Return the [X, Y] coordinate for the center point of the cell that contains the specified text.  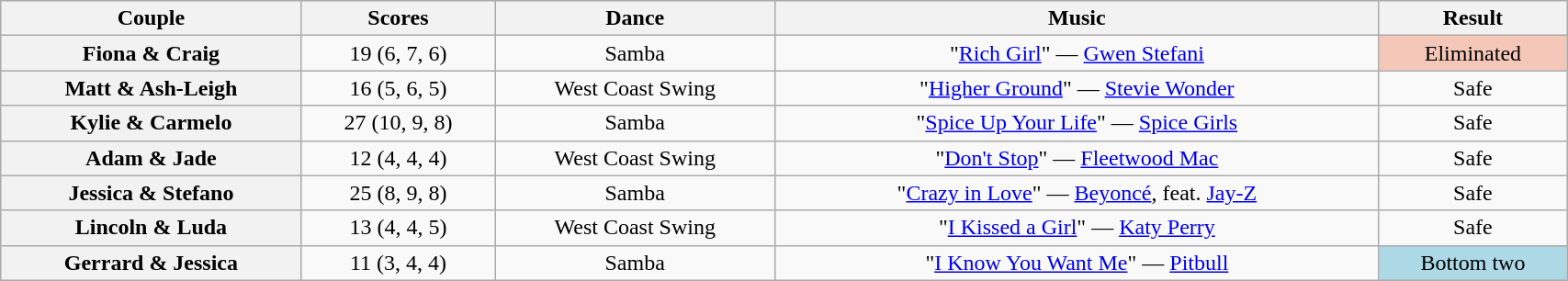
Music [1077, 18]
"Don't Stop" — Fleetwood Mac [1077, 158]
Jessica & Stefano [151, 193]
11 (3, 4, 4) [399, 263]
Bottom two [1472, 263]
"Higher Ground" — Stevie Wonder [1077, 88]
19 (6, 7, 6) [399, 53]
"Crazy in Love" — Beyoncé, feat. Jay-Z [1077, 193]
Gerrard & Jessica [151, 263]
27 (10, 9, 8) [399, 123]
"Rich Girl" — Gwen Stefani [1077, 53]
"I Know You Want Me" — Pitbull [1077, 263]
Fiona & Craig [151, 53]
Scores [399, 18]
Lincoln & Luda [151, 228]
25 (8, 9, 8) [399, 193]
Kylie & Carmelo [151, 123]
Dance [636, 18]
Result [1472, 18]
13 (4, 4, 5) [399, 228]
16 (5, 6, 5) [399, 88]
Matt & Ash-Leigh [151, 88]
"Spice Up Your Life" — Spice Girls [1077, 123]
12 (4, 4, 4) [399, 158]
Adam & Jade [151, 158]
Eliminated [1472, 53]
"I Kissed a Girl" — Katy Perry [1077, 228]
Couple [151, 18]
